Capture the cell that displays the provided text and extract its [X, Y] central coordinate. 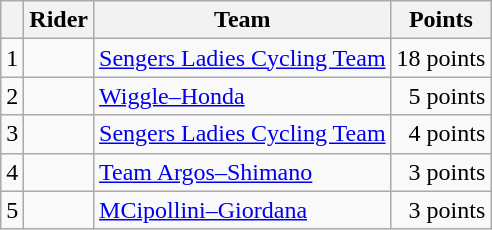
4 [12, 172]
Team Argos–Shimano [243, 172]
3 [12, 134]
MCipollini–Giordana [243, 210]
Team [243, 20]
4 points [441, 134]
18 points [441, 58]
Points [441, 20]
5 [12, 210]
Wiggle–Honda [243, 96]
5 points [441, 96]
1 [12, 58]
2 [12, 96]
Rider [59, 20]
